From the cell containing the given text, extract its center point as (X, Y) coordinate. 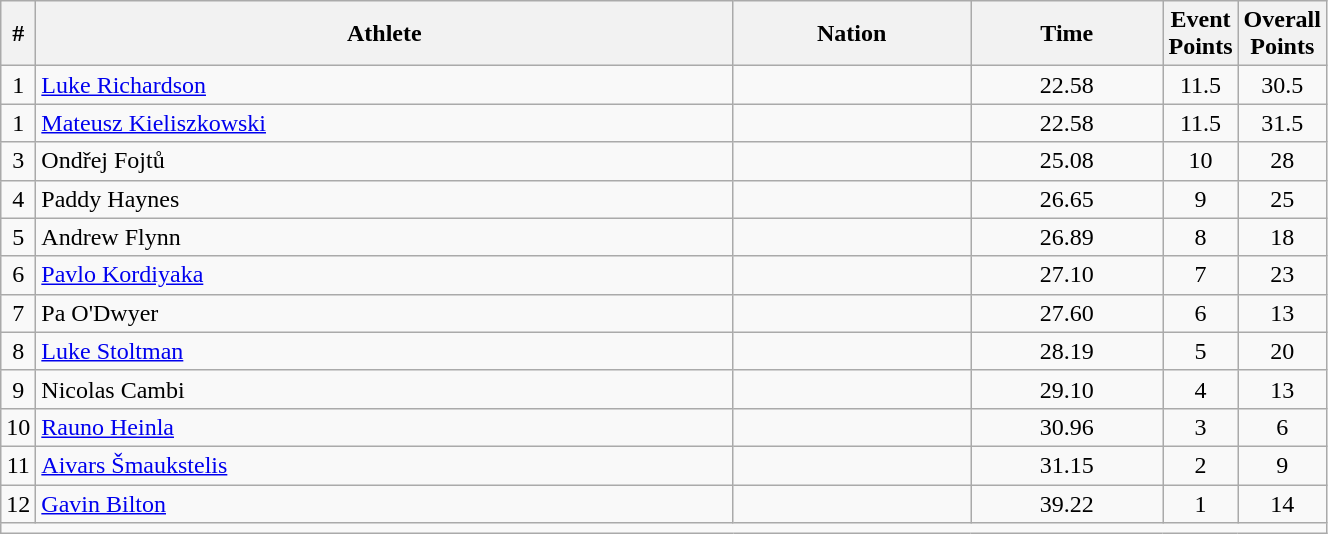
18 (1282, 237)
20 (1282, 351)
Luke Richardson (384, 85)
31.5 (1282, 123)
29.10 (1067, 389)
Rauno Heinla (384, 427)
Overall Points (1282, 34)
Nicolas Cambi (384, 389)
30.96 (1067, 427)
28.19 (1067, 351)
Nation (852, 34)
27.10 (1067, 275)
Pavlo Kordiyaka (384, 275)
Andrew Flynn (384, 237)
23 (1282, 275)
25.08 (1067, 161)
# (18, 34)
26.89 (1067, 237)
25 (1282, 199)
12 (18, 503)
Paddy Haynes (384, 199)
26.65 (1067, 199)
Event Points (1200, 34)
Mateusz Kieliszkowski (384, 123)
2 (1200, 465)
Luke Stoltman (384, 351)
27.60 (1067, 313)
31.15 (1067, 465)
Aivars Šmaukstelis (384, 465)
Time (1067, 34)
30.5 (1282, 85)
14 (1282, 503)
Gavin Bilton (384, 503)
11 (18, 465)
Athlete (384, 34)
Pa O'Dwyer (384, 313)
28 (1282, 161)
Ondřej Fojtů (384, 161)
39.22 (1067, 503)
